Return the [x, y] coordinate for the center point of the cell that contains the specified text.  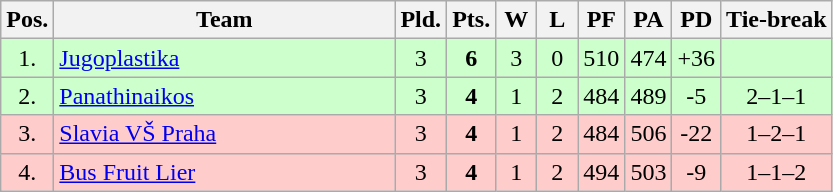
474 [648, 58]
4. [28, 172]
1–2–1 [777, 134]
0 [558, 58]
6 [472, 58]
-22 [696, 134]
503 [648, 172]
Pts. [472, 20]
494 [602, 172]
1–1–2 [777, 172]
3. [28, 134]
PD [696, 20]
Pld. [421, 20]
-9 [696, 172]
1. [28, 58]
Tie-break [777, 20]
Team [224, 20]
2–1–1 [777, 96]
Bus Fruit Lier [224, 172]
PF [602, 20]
489 [648, 96]
Jugoplastika [224, 58]
Slavia VŠ Praha [224, 134]
510 [602, 58]
506 [648, 134]
W [516, 20]
+36 [696, 58]
2. [28, 96]
Panathinaikos [224, 96]
-5 [696, 96]
PA [648, 20]
L [558, 20]
Pos. [28, 20]
